Return the (X, Y) coordinate for the center point of the cell that contains the specified text.  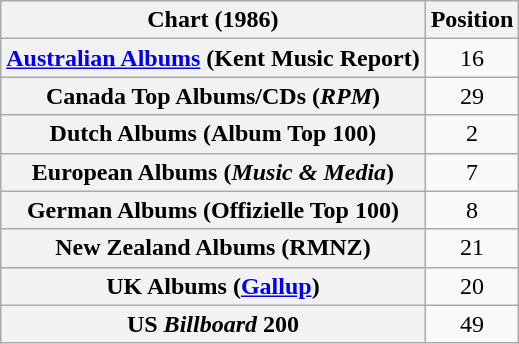
20 (472, 286)
New Zealand Albums (RMNZ) (213, 248)
Chart (1986) (213, 20)
US Billboard 200 (213, 324)
German Albums (Offizielle Top 100) (213, 210)
8 (472, 210)
UK Albums (Gallup) (213, 286)
29 (472, 96)
Dutch Albums (Album Top 100) (213, 134)
Position (472, 20)
Australian Albums (Kent Music Report) (213, 58)
European Albums (Music & Media) (213, 172)
Canada Top Albums/CDs (RPM) (213, 96)
16 (472, 58)
49 (472, 324)
21 (472, 248)
7 (472, 172)
2 (472, 134)
